Capture the cell that displays the provided text and extract its (x, y) central coordinate. 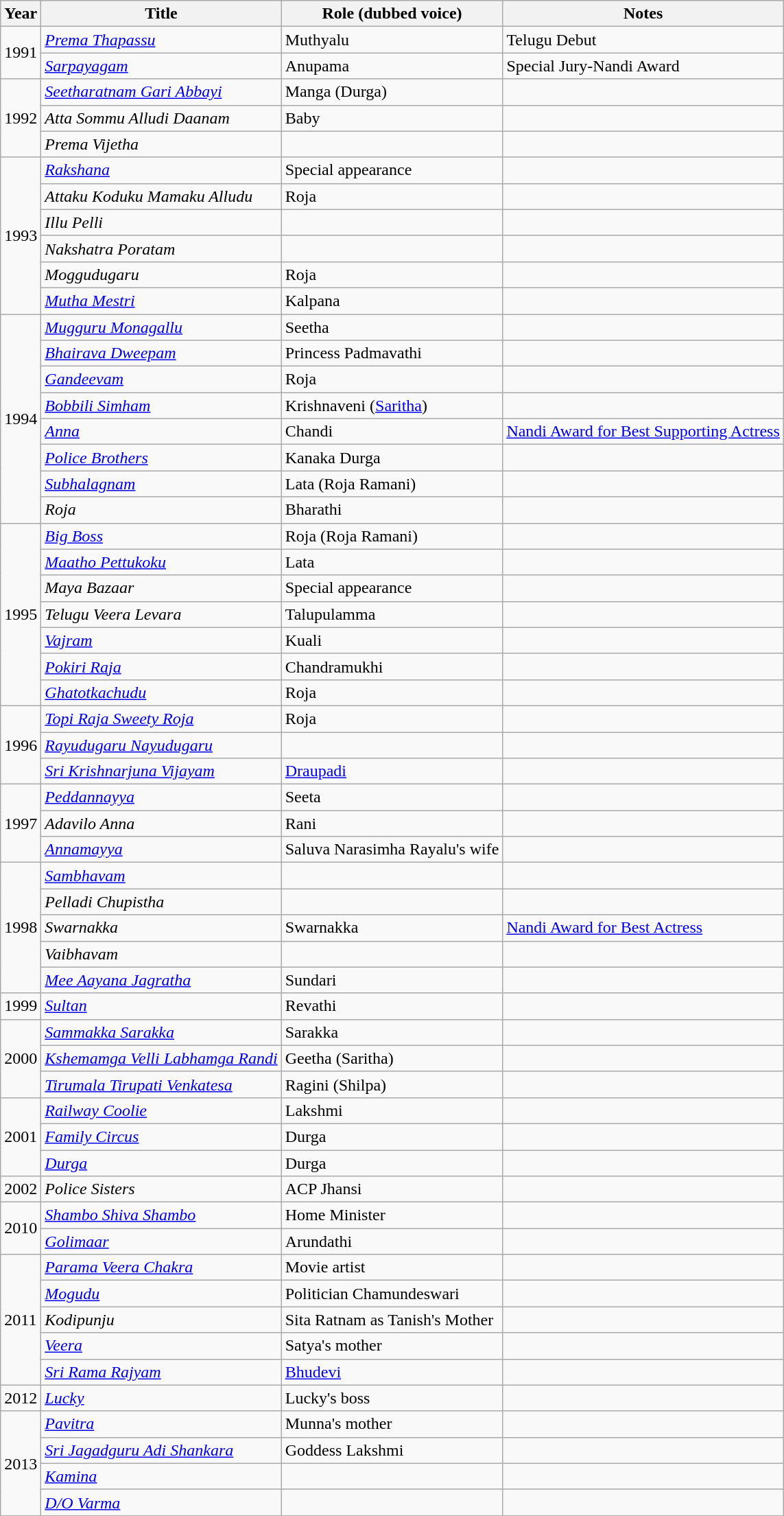
Railway Coolie (161, 1110)
Lakshmi (392, 1110)
Anna (161, 432)
2012 (21, 1398)
Satya's mother (392, 1346)
1995 (21, 614)
Notes (643, 14)
2002 (21, 1189)
Kshemamga Velli Labhamga Randi (161, 1058)
Geetha (Saritha) (392, 1058)
Rayudugaru Nayudugaru (161, 745)
Muthyalu (392, 40)
Title (161, 14)
Lata (392, 562)
Draupadi (392, 771)
Police Sisters (161, 1189)
Pokiri Raja (161, 666)
Vajram (161, 640)
2011 (21, 1320)
Special Jury-Nandi Award (643, 66)
1999 (21, 1006)
Lata (Roja Ramani) (392, 484)
Shambo Shiva Shambo (161, 1215)
Princess Padmavathi (392, 353)
Kalpana (392, 301)
Topi Raja Sweety Roja (161, 719)
Annamayya (161, 850)
Sundari (392, 980)
1992 (21, 118)
Golimaar (161, 1241)
Moggudugaru (161, 275)
Prema Vijetha (161, 144)
Kanaka Durga (392, 458)
Bhudevi (392, 1372)
Sarakka (392, 1032)
Subhalagnam (161, 484)
Arundathi (392, 1241)
Bhairava Dweepam (161, 353)
Talupulamma (392, 614)
Sammakka Sarakka (161, 1032)
Maya Bazaar (161, 588)
1996 (21, 745)
2001 (21, 1136)
Telugu Debut (643, 40)
Chandi (392, 432)
Attaku Koduku Mamaku Alludu (161, 196)
Sita Ratnam as Tanish's Mother (392, 1320)
Rakshana (161, 170)
Police Brothers (161, 458)
Pavitra (161, 1424)
Goddess Lakshmi (392, 1450)
Tirumala Tirupati Venkatesa (161, 1084)
Sri Jagadguru Adi Shankara (161, 1450)
Vaibhavam (161, 954)
Manga (Durga) (392, 92)
Movie artist (392, 1268)
Baby (392, 118)
Kodipunju (161, 1320)
Parama Veera Chakra (161, 1268)
Sri Rama Rajyam (161, 1372)
Sri Krishnarjuna Vijayam (161, 771)
Seetha (392, 327)
Anupama (392, 66)
Chandramukhi (392, 666)
Adavilo Anna (161, 824)
Kamina (161, 1476)
Bharathi (392, 510)
2013 (21, 1463)
Atta Sommu Alludi Daanam (161, 118)
Sultan (161, 1006)
1998 (21, 928)
Revathi (392, 1006)
2000 (21, 1058)
Munna's mother (392, 1424)
Telugu Veera Levara (161, 614)
Mugguru Monagallu (161, 327)
Pelladi Chupistha (161, 902)
2010 (21, 1228)
Nandi Award for Best Supporting Actress (643, 432)
1994 (21, 419)
Illu Pelli (161, 222)
Rani (392, 824)
Sarpayagam (161, 66)
Nakshatra Poratam (161, 248)
Seetharatnam Gari Abbayi (161, 92)
Kuali (392, 640)
Bobbili Simham (161, 406)
Ragini (Shilpa) (392, 1084)
Politician Chamundeswari (392, 1294)
Gandeevam (161, 380)
Family Circus (161, 1136)
Roja (Roja Ramani) (392, 536)
Peddannayya (161, 797)
Sambhavam (161, 876)
Prema Thapassu (161, 40)
ACP Jhansi (392, 1189)
Lucky's boss (392, 1398)
Veera (161, 1346)
D/O Varma (161, 1502)
Nandi Award for Best Actress (643, 928)
1991 (21, 53)
Maatho Pettukoku (161, 562)
Seeta (392, 797)
1993 (21, 235)
Mutha Mestri (161, 301)
Role (dubbed voice) (392, 14)
1997 (21, 824)
Mee Aayana Jagratha (161, 980)
Year (21, 14)
Home Minister (392, 1215)
Mogudu (161, 1294)
Lucky (161, 1398)
Ghatotkachudu (161, 692)
Krishnaveni (Saritha) (392, 406)
Saluva Narasimha Rayalu's wife (392, 850)
Big Boss (161, 536)
